Search for the cell housing the specified text and yield its [X, Y] center coordinate. 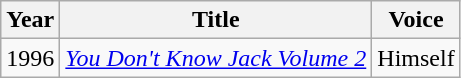
Year [30, 20]
Title [216, 20]
1996 [30, 58]
Himself [416, 58]
You Don't Know Jack Volume 2 [216, 58]
Voice [416, 20]
